Output the [X, Y] coordinate of the center of the cell containing the given text.  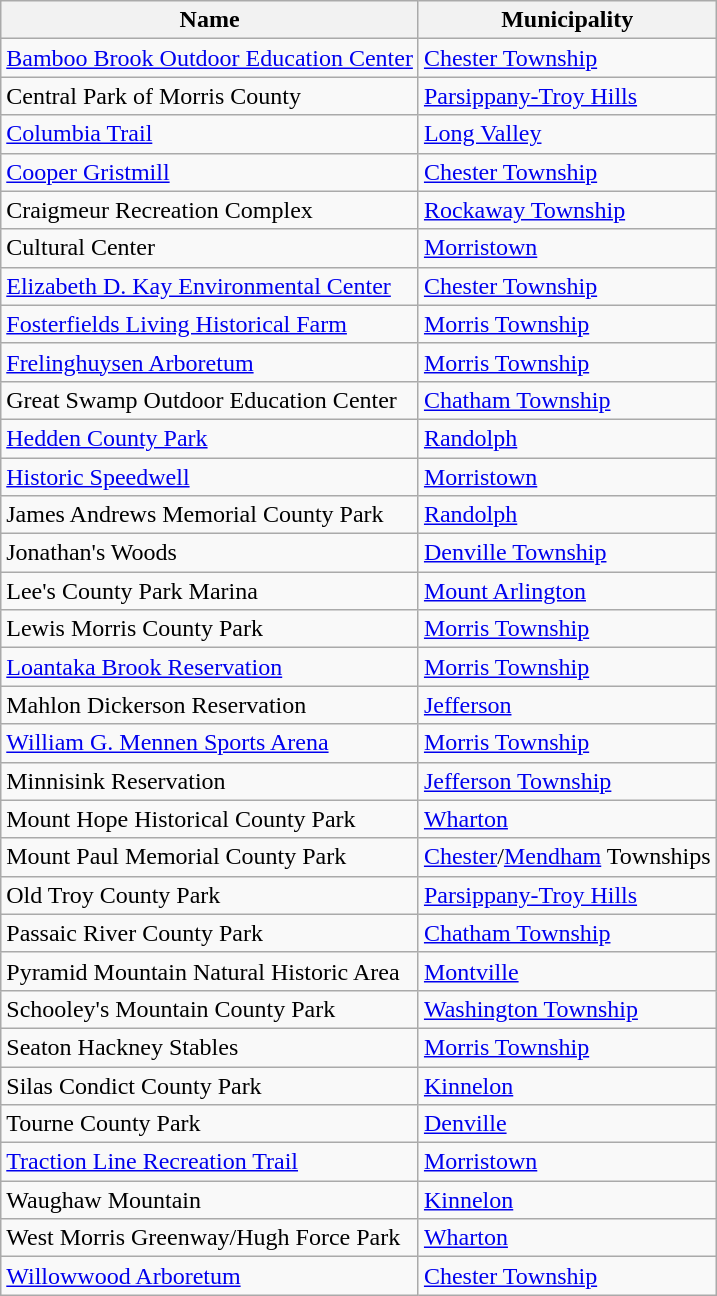
Jefferson Township [567, 781]
Cooper Gristmill [210, 172]
Denville Township [567, 553]
Rockaway Township [567, 210]
Hedden County Park [210, 438]
Waughaw Mountain [210, 1200]
Frelinghuysen Arboretum [210, 362]
Great Swamp Outdoor Education Center [210, 400]
Tourne County Park [210, 1124]
Jefferson [567, 705]
Traction Line Recreation Trail [210, 1162]
Mount Arlington [567, 591]
Silas Condict County Park [210, 1085]
Elizabeth D. Kay Environmental Center [210, 286]
William G. Mennen Sports Arena [210, 743]
Mahlon Dickerson Reservation [210, 705]
Central Park of Morris County [210, 96]
Craigmeur Recreation Complex [210, 210]
Lee's County Park Marina [210, 591]
Loantaka Brook Reservation [210, 667]
Lewis Morris County Park [210, 629]
Cultural Center [210, 248]
Bamboo Brook Outdoor Education Center [210, 58]
Jonathan's Woods [210, 553]
Washington Township [567, 1009]
Pyramid Mountain Natural Historic Area [210, 971]
West Morris Greenway/Hugh Force Park [210, 1238]
Long Valley [567, 134]
Municipality [567, 20]
Chester/Mendham Townships [567, 857]
Name [210, 20]
Mount Paul Memorial County Park [210, 857]
Historic Speedwell [210, 477]
Columbia Trail [210, 134]
Seaton Hackney Stables [210, 1047]
Denville [567, 1124]
James Andrews Memorial County Park [210, 515]
Mount Hope Historical County Park [210, 819]
Willowwood Arboretum [210, 1276]
Schooley's Mountain County Park [210, 1009]
Minnisink Reservation [210, 781]
Old Troy County Park [210, 895]
Fosterfields Living Historical Farm [210, 324]
Passaic River County Park [210, 933]
Montville [567, 971]
